Return (x, y) of the center of cell containing provided text 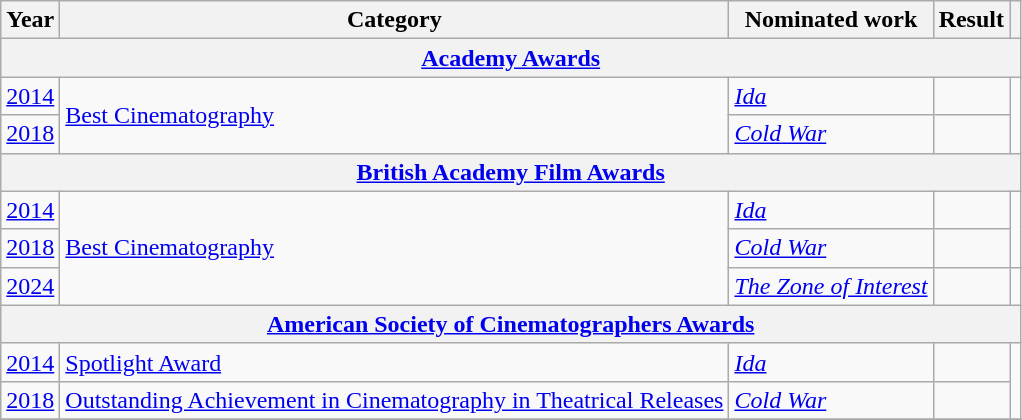
2024 (30, 286)
British Academy Film Awards (511, 172)
Result (971, 20)
Academy Awards (511, 58)
The Zone of Interest (831, 286)
American Society of Cinematographers Awards (511, 324)
Category (394, 20)
Spotlight Award (394, 362)
Nominated work (831, 20)
Year (30, 20)
Outstanding Achievement in Cinematography in Theatrical Releases (394, 400)
